Search for the cell housing the specified text and yield its (X, Y) center coordinate. 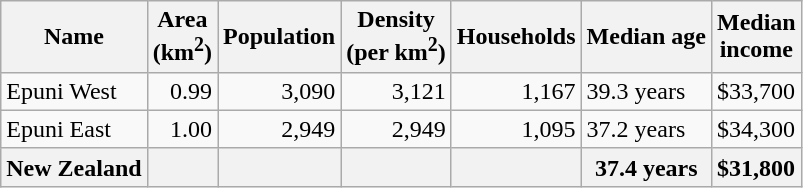
37.2 years (646, 129)
3,090 (280, 91)
$33,700 (756, 91)
39.3 years (646, 91)
Households (516, 37)
1,095 (516, 129)
$31,800 (756, 167)
$34,300 (756, 129)
Population (280, 37)
Epuni East (74, 129)
3,121 (396, 91)
New Zealand (74, 167)
Area(km2) (182, 37)
Name (74, 37)
37.4 years (646, 167)
Epuni West (74, 91)
Medianincome (756, 37)
Median age (646, 37)
0.99 (182, 91)
1.00 (182, 129)
1,167 (516, 91)
Density(per km2) (396, 37)
